Find where the given text appears and provide that cell's center as [X, Y] coordinate. 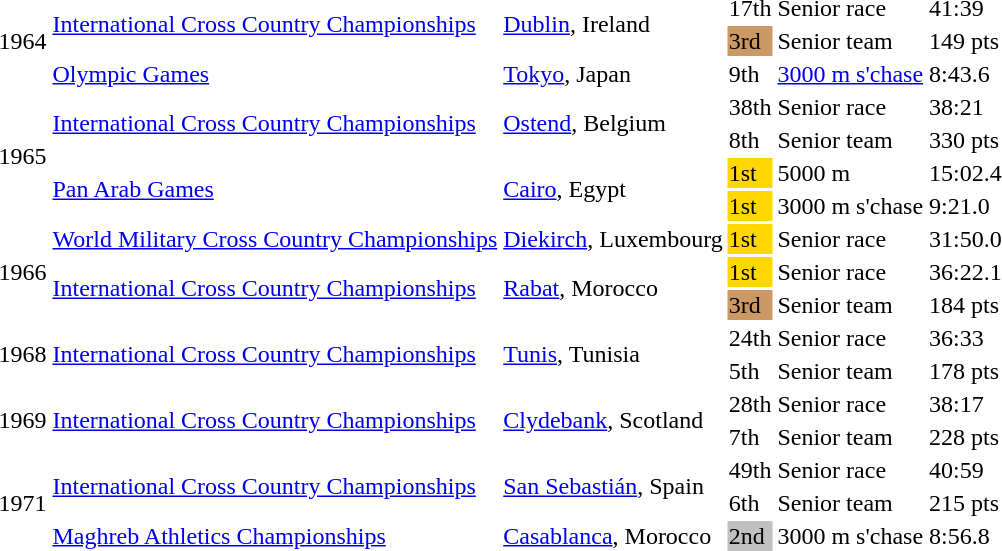
Maghreb Athletics Championships [275, 536]
5th [750, 371]
Casablanca, Morocco [614, 536]
Tokyo, Japan [614, 74]
Tunis, Tunisia [614, 354]
Pan Arab Games [275, 190]
World Military Cross Country Championships [275, 239]
7th [750, 437]
9th [750, 74]
24th [750, 338]
Cairo, Egypt [614, 190]
Clydebank, Scotland [614, 420]
5000 m [850, 173]
Rabat, Morocco [614, 288]
6th [750, 503]
8th [750, 140]
38th [750, 107]
Ostend, Belgium [614, 124]
2nd [750, 536]
Diekirch, Luxembourg [614, 239]
28th [750, 404]
49th [750, 470]
San Sebastián, Spain [614, 486]
Olympic Games [275, 74]
